From the cell containing the given text, extract its center point as (x, y) coordinate. 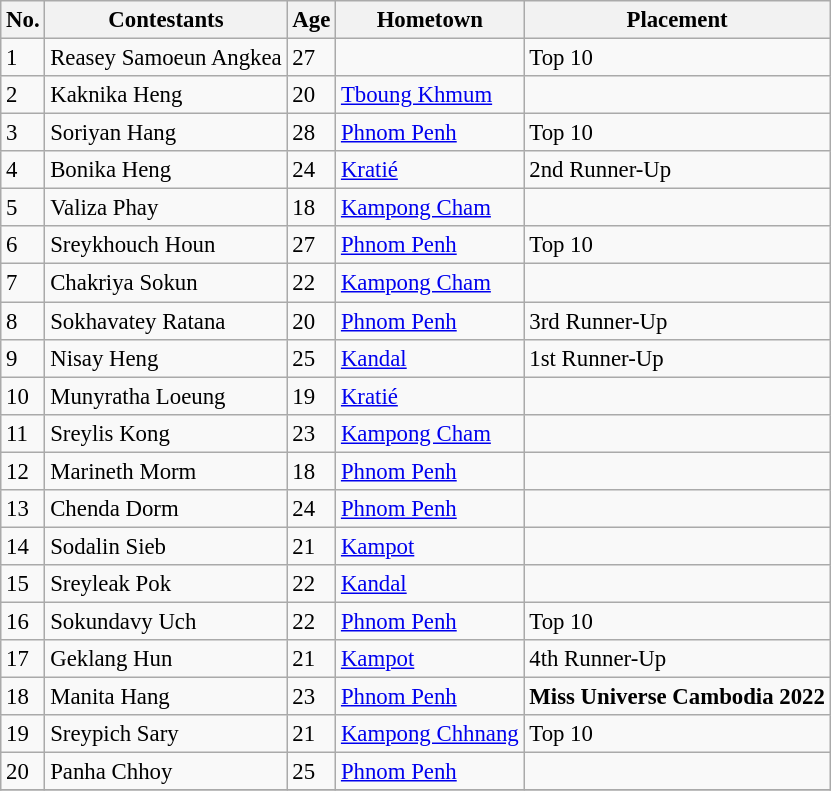
3 (23, 133)
Sreyleak Pok (166, 584)
15 (23, 584)
Contestants (166, 20)
Nisay Heng (166, 358)
28 (312, 133)
7 (23, 283)
4 (23, 170)
Miss Universe Cambodia 2022 (677, 697)
1 (23, 58)
No. (23, 20)
Reasey Samoeun Angkea (166, 58)
Sokhavatey Ratana (166, 321)
3rd Runner-Up (677, 321)
Valiza Phay (166, 208)
9 (23, 358)
Sreylis Kong (166, 433)
8 (23, 321)
5 (23, 208)
Hometown (430, 20)
Kampong Chhnang (430, 734)
2 (23, 95)
Manita Hang (166, 697)
1st Runner-Up (677, 358)
Sokundavy Uch (166, 621)
Sodalin Sieb (166, 546)
Bonika Heng (166, 170)
13 (23, 509)
16 (23, 621)
4th Runner-Up (677, 659)
Chakriya Sokun (166, 283)
Kaknika Heng (166, 95)
12 (23, 471)
14 (23, 546)
Placement (677, 20)
Munyratha Loeung (166, 396)
Panha Chhoy (166, 772)
10 (23, 396)
17 (23, 659)
2nd Runner-Up (677, 170)
Age (312, 20)
Chenda Dorm (166, 509)
11 (23, 433)
Soriyan Hang (166, 133)
Tboung Khmum (430, 95)
6 (23, 245)
Geklang Hun (166, 659)
Sreykhouch Houn (166, 245)
Marineth Morm (166, 471)
Sreypich Sary (166, 734)
